Detect which cell encompasses the target text, then output its [X, Y] center coordinate. 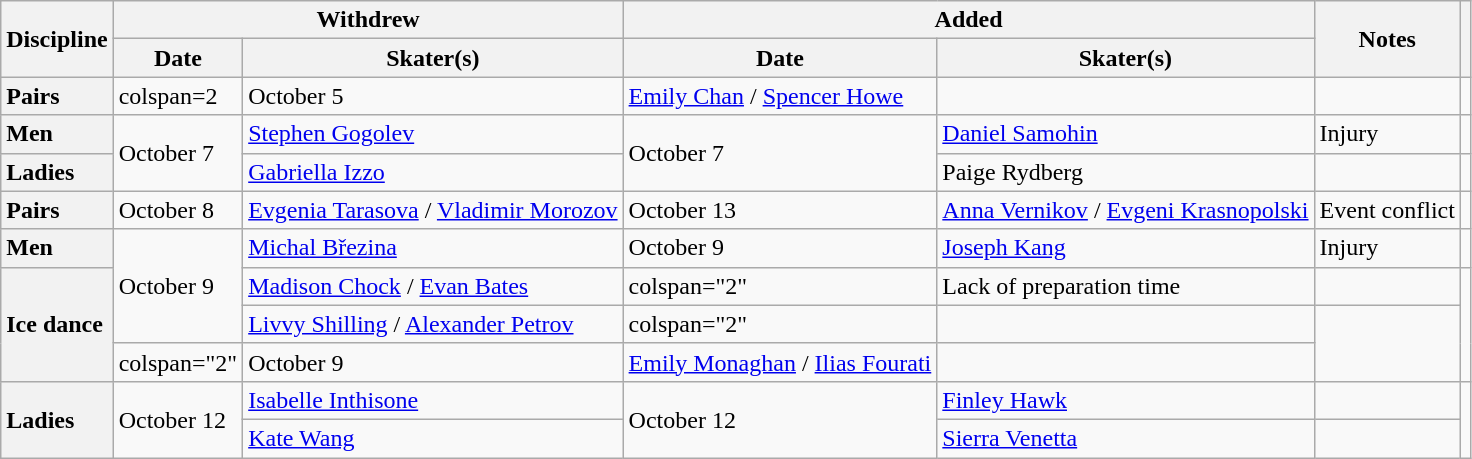
Sierra Venetta [1126, 438]
Finley Hawk [1126, 400]
Michal Březina [433, 248]
Emily Monaghan / Ilias Fourati [780, 362]
Added [968, 20]
October 8 [178, 210]
Discipline [57, 39]
Kate Wang [433, 438]
Evgenia Tarasova / Vladimir Morozov [433, 210]
Anna Vernikov / Evgeni Krasnopolski [1126, 210]
Notes [1387, 39]
October 5 [433, 96]
Ice dance [57, 324]
Madison Chock / Evan Bates [433, 286]
Joseph Kang [1126, 248]
Event conflict [1387, 210]
Gabriella Izzo [433, 172]
Livvy Shilling / Alexander Petrov [433, 324]
Withdrew [368, 20]
Emily Chan / Spencer Howe [780, 96]
Lack of preparation time [1126, 286]
Stephen Gogolev [433, 134]
colspan=2 [178, 96]
Isabelle Inthisone [433, 400]
Daniel Samohin [1126, 134]
Paige Rydberg [1126, 172]
October 13 [780, 210]
